Return the [X, Y] coordinate for the center point of the cell that contains the specified text.  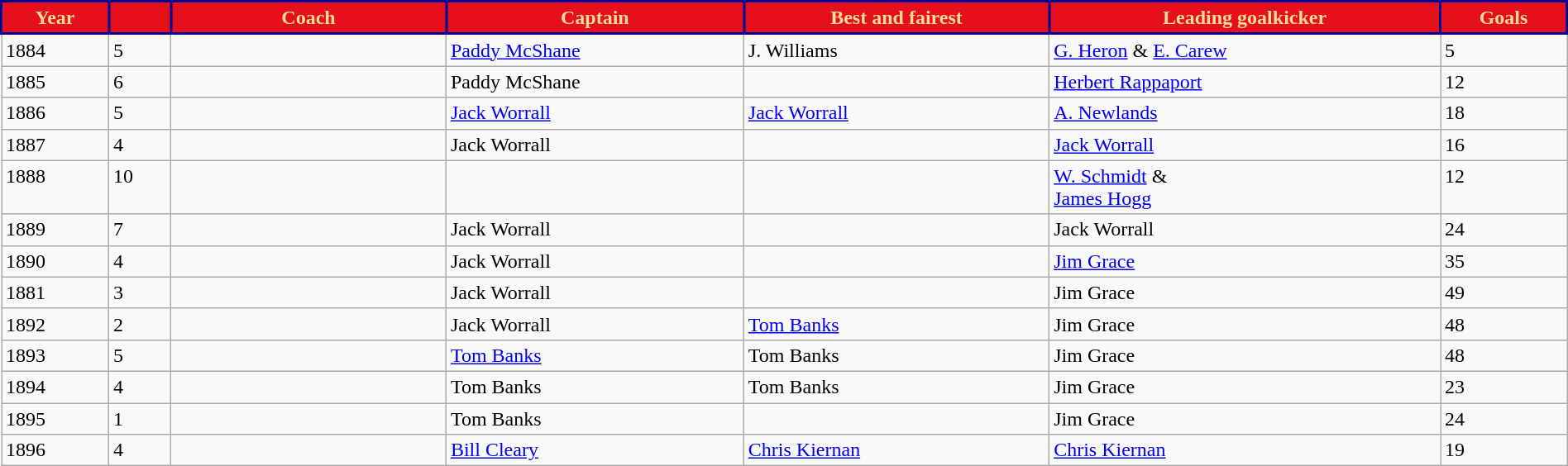
1896 [55, 450]
1889 [55, 230]
1892 [55, 324]
1893 [55, 355]
Captain [595, 18]
1890 [55, 261]
1881 [55, 292]
23 [1503, 387]
1 [139, 419]
Coach [309, 18]
1895 [55, 419]
6 [139, 82]
1887 [55, 145]
Year [55, 18]
1888 [55, 187]
35 [1503, 261]
1894 [55, 387]
A. Newlands [1245, 113]
Leading goalkicker [1245, 18]
Herbert Rappaport [1245, 82]
J. Williams [896, 50]
19 [1503, 450]
2 [139, 324]
Bill Cleary [595, 450]
G. Heron & E. Carew [1245, 50]
16 [1503, 145]
Goals [1503, 18]
7 [139, 230]
1885 [55, 82]
49 [1503, 292]
18 [1503, 113]
1884 [55, 50]
W. Schmidt & James Hogg [1245, 187]
1886 [55, 113]
10 [139, 187]
Best and fairest [896, 18]
3 [139, 292]
